Detect which cell encompasses the target text, then output its [X, Y] center coordinate. 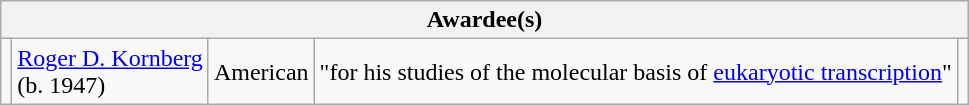
Roger D. Kornberg(b. 1947) [110, 72]
"for his studies of the molecular basis of eukaryotic transcription" [636, 72]
Awardee(s) [485, 20]
American [261, 72]
